Capture the cell that displays the provided text and extract its (X, Y) central coordinate. 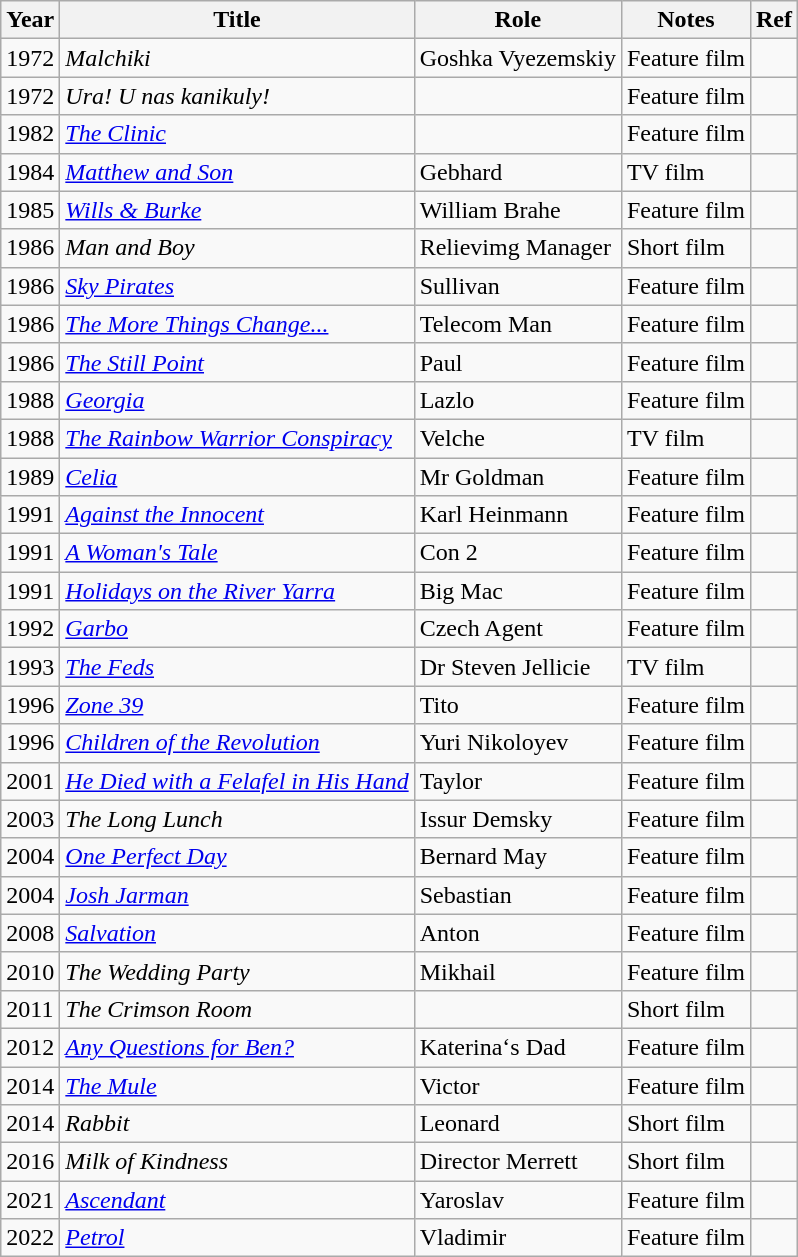
2010 (30, 971)
Tito (518, 705)
Paul (518, 362)
Gebhard (518, 172)
Children of the Revolution (237, 743)
Goshka Vyezemskiy (518, 58)
Sebastian (518, 895)
2016 (30, 1162)
Celia (237, 477)
Josh Jarman (237, 895)
Big Mac (518, 591)
A Woman's Tale (237, 553)
Rabbit (237, 1124)
Victor (518, 1085)
Zone 39 (237, 705)
Milk of Kindness (237, 1162)
1984 (30, 172)
1989 (30, 477)
2008 (30, 933)
Title (237, 20)
The Clinic (237, 134)
The Feds (237, 667)
Yuri Nikoloyev (518, 743)
1982 (30, 134)
1992 (30, 629)
2011 (30, 1009)
2001 (30, 781)
2003 (30, 819)
Con 2 (518, 553)
Issur Demsky (518, 819)
Wills & Burke (237, 210)
The More Things Change... (237, 324)
Against the Innocent (237, 515)
2022 (30, 1238)
Velche (518, 438)
Mikhail (518, 971)
Year (30, 20)
Garbo (237, 629)
Any Questions for Ben? (237, 1047)
Relievimg Manager (518, 248)
Bernard May (518, 857)
Man and Boy (237, 248)
Sullivan (518, 286)
Ascendant (237, 1200)
Lazlo (518, 400)
Ura! U nas kanikuly! (237, 96)
The Mule (237, 1085)
Petrol (237, 1238)
Dr Steven Jellicie (518, 667)
Karl Heinmann (518, 515)
The Still Point (237, 362)
Georgia (237, 400)
Yaroslav (518, 1200)
One Perfect Day (237, 857)
1985 (30, 210)
Notes (686, 20)
Matthew and Son (237, 172)
The Rainbow Warrior Conspiracy (237, 438)
1993 (30, 667)
Malchiki (237, 58)
2021 (30, 1200)
Role (518, 20)
The Crimson Room (237, 1009)
Sky Pirates (237, 286)
Ref (774, 20)
Taylor (518, 781)
Salvation (237, 933)
Anton (518, 933)
Mr Goldman (518, 477)
Telecom Man (518, 324)
2012 (30, 1047)
Czech Agent (518, 629)
Holidays on the River Yarra (237, 591)
Leonard (518, 1124)
Director Merrett (518, 1162)
Katerina‘s Dad (518, 1047)
The Long Lunch (237, 819)
The Wedding Party (237, 971)
He Died with a Felafel in His Hand (237, 781)
Vladimir (518, 1238)
William Brahe (518, 210)
